Pinpoint the cell where the given text exists, returning its [x, y] midpoint coordinate. 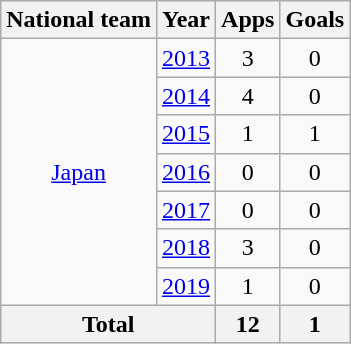
2017 [186, 210]
Japan [79, 172]
2013 [186, 58]
2015 [186, 134]
2018 [186, 248]
12 [248, 324]
2016 [186, 172]
Total [108, 324]
2019 [186, 286]
2014 [186, 96]
Year [186, 20]
National team [79, 20]
Apps [248, 20]
4 [248, 96]
Goals [315, 20]
